For the text-containing cell, return its midpoint in (X, Y) coordinate format. 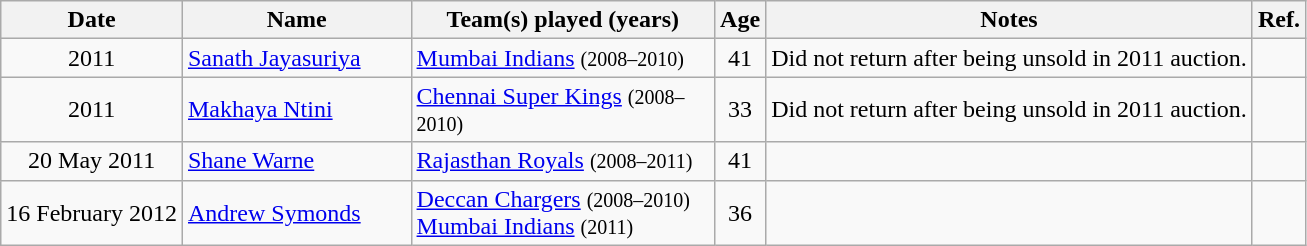
Ref. (1278, 20)
Makhaya Ntini (296, 110)
20 May 2011 (92, 161)
Sanath Jayasuriya (296, 58)
36 (740, 212)
Shane Warne (296, 161)
Name (296, 20)
Rajasthan Royals (2008–2011) (563, 161)
16 February 2012 (92, 212)
Deccan Chargers (2008–2010)Mumbai Indians (2011) (563, 212)
Date (92, 20)
Team(s) played (years) (563, 20)
33 (740, 110)
Chennai Super Kings (2008–2010) (563, 110)
Notes (1010, 20)
Age (740, 20)
Andrew Symonds (296, 212)
Mumbai Indians (2008–2010) (563, 58)
